Pinpoint the cell where the given text exists, returning its (X, Y) midpoint coordinate. 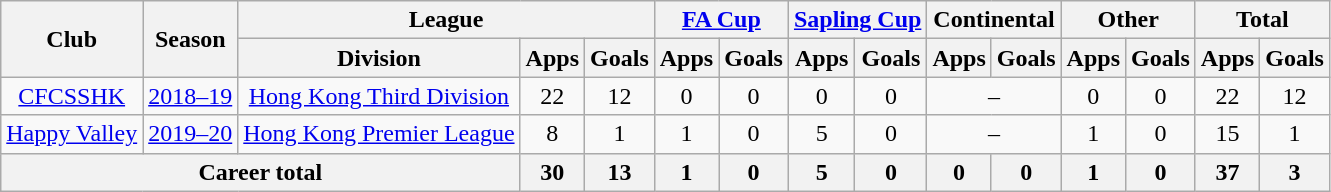
Sapling Cup (857, 20)
15 (1227, 134)
13 (620, 172)
Hong Kong Premier League (379, 134)
37 (1227, 172)
CFCSSHK (72, 96)
Continental (994, 20)
FA Cup (721, 20)
Hong Kong Third Division (379, 96)
2018–19 (190, 96)
30 (552, 172)
2019–20 (190, 134)
Season (190, 39)
Division (379, 58)
Career total (260, 172)
League (446, 20)
Other (1128, 20)
Total (1262, 20)
8 (552, 134)
3 (1295, 172)
Happy Valley (72, 134)
Club (72, 39)
